Return (x, y) of the center of cell containing provided text 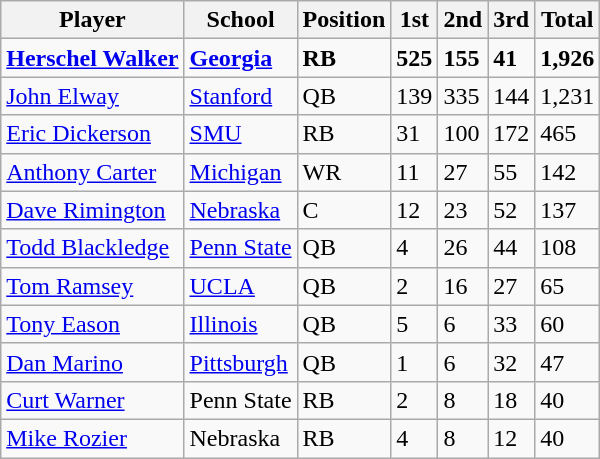
32 (512, 362)
John Elway (92, 96)
26 (463, 248)
Illinois (240, 324)
Pittsburgh (240, 362)
144 (512, 96)
3rd (512, 20)
31 (414, 134)
18 (512, 400)
155 (463, 58)
UCLA (240, 286)
525 (414, 58)
Tony Eason (92, 324)
60 (568, 324)
52 (512, 210)
Todd Blackledge (92, 248)
1,231 (568, 96)
1,926 (568, 58)
2nd (463, 20)
Player (92, 20)
335 (463, 96)
Anthony Carter (92, 172)
SMU (240, 134)
Position (344, 20)
1st (414, 20)
Tom Ramsey (92, 286)
Stanford (240, 96)
Dan Marino (92, 362)
139 (414, 96)
100 (463, 134)
5 (414, 324)
Mike Rozier (92, 438)
33 (512, 324)
Michigan (240, 172)
Curt Warner (92, 400)
108 (568, 248)
65 (568, 286)
16 (463, 286)
11 (414, 172)
WR (344, 172)
Total (568, 20)
465 (568, 134)
44 (512, 248)
23 (463, 210)
Dave Rimington (92, 210)
55 (512, 172)
1 (414, 362)
142 (568, 172)
Georgia (240, 58)
C (344, 210)
41 (512, 58)
137 (568, 210)
Eric Dickerson (92, 134)
47 (568, 362)
Herschel Walker (92, 58)
172 (512, 134)
School (240, 20)
